Locate the cell with the specified text and output its [X, Y] center coordinate. 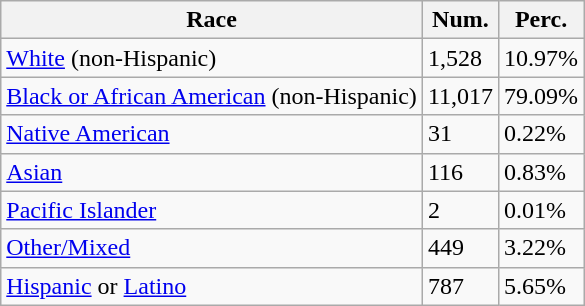
Hispanic or Latino [212, 286]
0.83% [542, 172]
Race [212, 20]
449 [460, 248]
3.22% [542, 248]
79.09% [542, 96]
11,017 [460, 96]
Num. [460, 20]
White (non-Hispanic) [212, 58]
Asian [212, 172]
Native American [212, 134]
116 [460, 172]
1,528 [460, 58]
10.97% [542, 58]
5.65% [542, 286]
0.22% [542, 134]
Perc. [542, 20]
2 [460, 210]
0.01% [542, 210]
787 [460, 286]
Other/Mixed [212, 248]
31 [460, 134]
Black or African American (non-Hispanic) [212, 96]
Pacific Islander [212, 210]
